Extract the (X, Y) coordinate from the center of the cell holding the provided text.  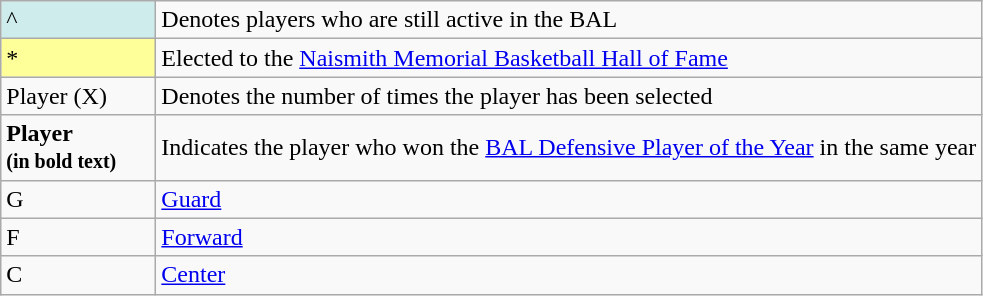
C (78, 275)
Elected to the Naismith Memorial Basketball Hall of Fame (569, 58)
* (78, 58)
Player(in bold text) (78, 148)
^ (78, 20)
G (78, 199)
Forward (569, 237)
Player (X) (78, 96)
Center (569, 275)
Guard (569, 199)
F (78, 237)
Denotes players who are still active in the BAL (569, 20)
Denotes the number of times the player has been selected (569, 96)
Indicates the player who won the BAL Defensive Player of the Year in the same year (569, 148)
